Pinpoint the cell where the given text exists, returning its (x, y) midpoint coordinate. 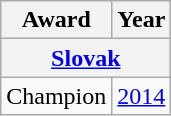
2014 (142, 96)
Champion (56, 96)
Award (56, 20)
Year (142, 20)
Slovak (86, 58)
